Scan for the cell matching the given text and deliver its [X, Y] coordinate at center. 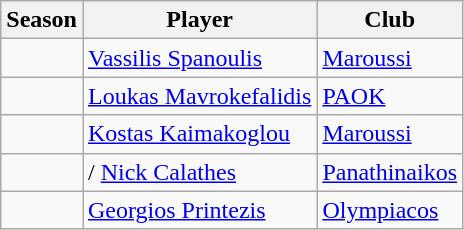
/ Nick Calathes [199, 172]
PAOK [390, 96]
Loukas Mavrokefalidis [199, 96]
Player [199, 20]
Club [390, 20]
Vassilis Spanoulis [199, 58]
Kostas Kaimakoglou [199, 134]
Olympiacos [390, 210]
Season [42, 20]
Georgios Printezis [199, 210]
Panathinaikos [390, 172]
